Locate the cell with the specified text and output its (x, y) center coordinate. 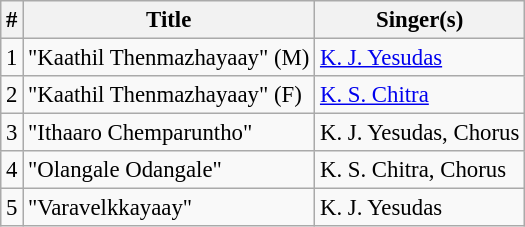
5 (12, 208)
"Varavelkkayaay" (169, 208)
"Kaathil Thenmazhayaay" (M) (169, 58)
K. J. Yesudas, Chorus (420, 133)
Singer(s) (420, 20)
K. S. Chitra, Chorus (420, 170)
Title (169, 20)
1 (12, 58)
"Ithaaro Chemparuntho" (169, 133)
2 (12, 95)
# (12, 20)
4 (12, 170)
"Kaathil Thenmazhayaay" (F) (169, 95)
3 (12, 133)
K. S. Chitra (420, 95)
"Olangale Odangale" (169, 170)
